Capture the cell that displays the provided text and extract its (x, y) central coordinate. 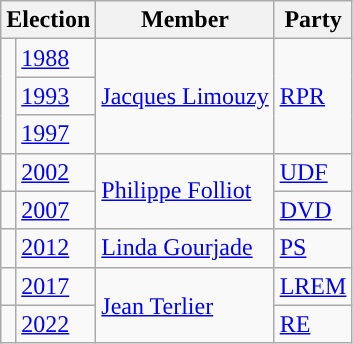
Jacques Limouzy (185, 96)
Member (185, 20)
RPR (313, 96)
Linda Gourjade (185, 248)
RE (313, 324)
Party (313, 20)
1988 (56, 58)
2002 (56, 172)
DVD (313, 210)
PS (313, 248)
2012 (56, 248)
2017 (56, 286)
Jean Terlier (185, 305)
LREM (313, 286)
2007 (56, 210)
2022 (56, 324)
Election (48, 20)
1993 (56, 96)
UDF (313, 172)
1997 (56, 134)
Philippe Folliot (185, 191)
